Return [X, Y] of the center of cell containing provided text 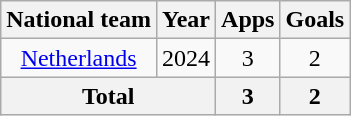
Year [186, 20]
National team [79, 20]
2024 [186, 58]
Netherlands [79, 58]
Goals [315, 20]
Total [108, 96]
Apps [248, 20]
